Pinpoint the cell where the given text exists, returning its [x, y] midpoint coordinate. 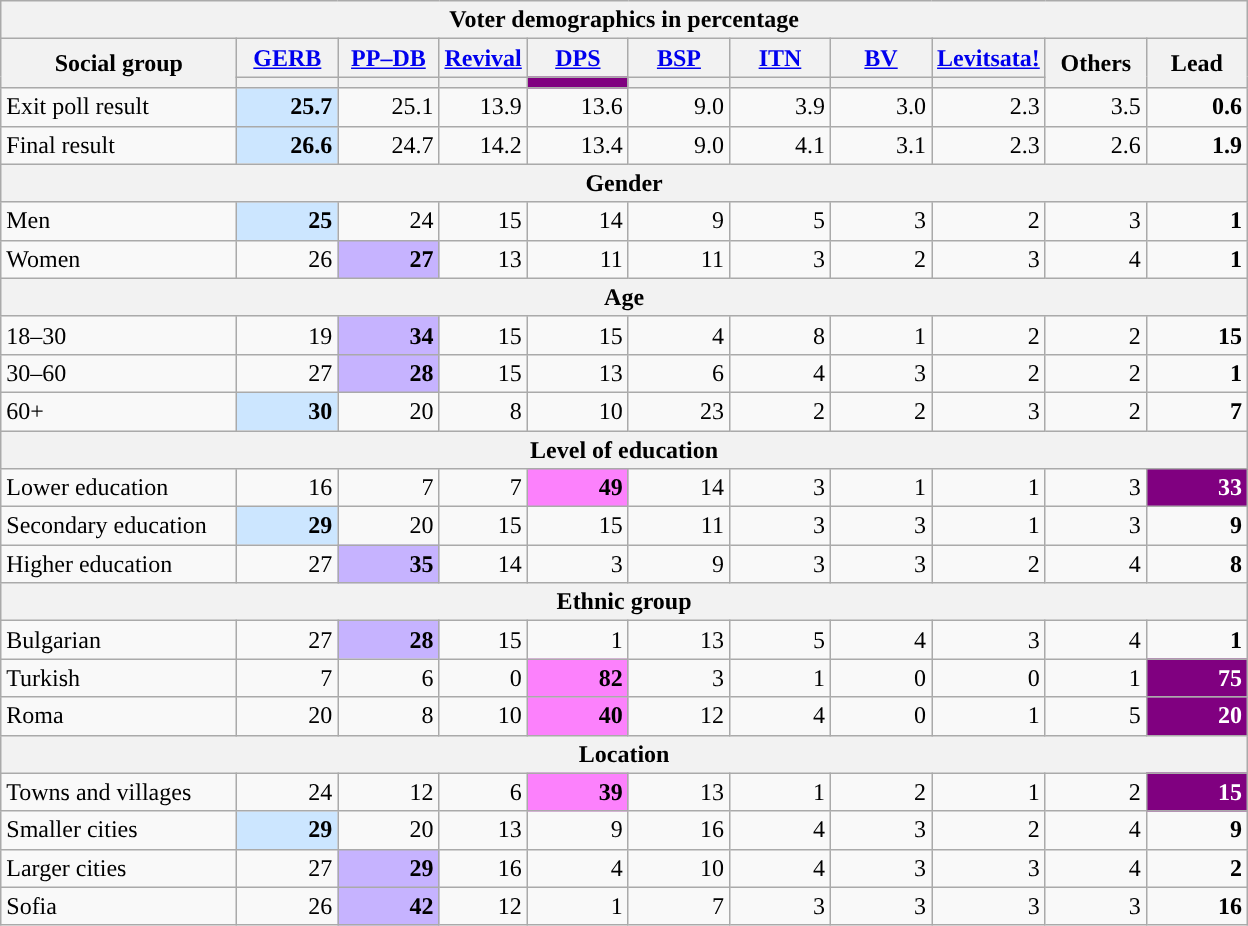
18–30 [119, 335]
82 [578, 678]
40 [578, 716]
30 [288, 411]
Men [119, 221]
Larger cities [119, 868]
Secondary education [119, 526]
ITN [780, 58]
Turkish [119, 678]
14.2 [483, 145]
33 [1196, 488]
Lead [1196, 64]
1.9 [1196, 145]
Exit poll result [119, 107]
3.1 [882, 145]
Towns and villages [119, 792]
Social group [119, 64]
25 [288, 221]
Location [624, 754]
Higher education [119, 564]
Lower education [119, 488]
13.6 [578, 107]
Bulgarian [119, 640]
42 [388, 906]
19 [288, 335]
4.1 [780, 145]
3.5 [1096, 107]
BSP [678, 58]
Sofia [119, 906]
35 [388, 564]
25.1 [388, 107]
DPS [578, 58]
Others [1096, 64]
34 [388, 335]
Level of education [624, 449]
Ethnic group [624, 602]
Women [119, 259]
25.7 [288, 107]
13.9 [483, 107]
Voter demographics in percentage [624, 20]
Roma [119, 716]
Revival [483, 58]
Levitsata! [989, 58]
3.9 [780, 107]
GERB [288, 58]
Gender [624, 183]
Final result [119, 145]
Smaller cities [119, 830]
2.6 [1096, 145]
0.6 [1196, 107]
75 [1196, 678]
BV [882, 58]
PP–DB [388, 58]
49 [578, 488]
3.0 [882, 107]
30–60 [119, 373]
60+ [119, 411]
26.6 [288, 145]
Age [624, 297]
24.7 [388, 145]
23 [678, 411]
13.4 [578, 145]
39 [578, 792]
